Find where the given text appears and provide that cell's center as (x, y) coordinate. 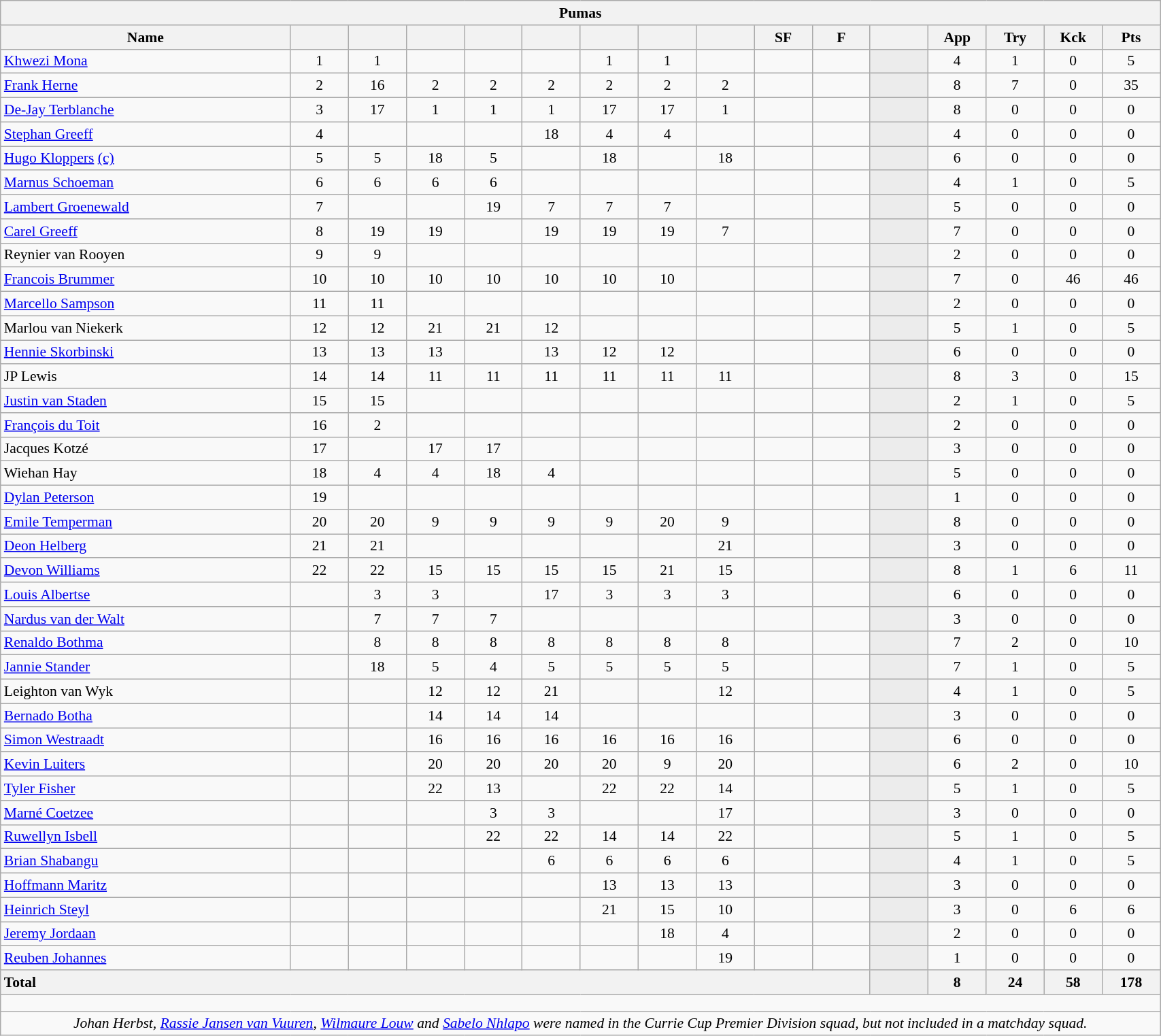
Marlou van Niekerk (146, 328)
Emile Temperman (146, 522)
Dylan Peterson (146, 498)
Deon Helberg (146, 546)
Frank Herne (146, 86)
Try (1015, 37)
Nardus van der Walt (146, 619)
Louis Albertse (146, 595)
Bernado Botha (146, 716)
Kck (1073, 37)
Hoffmann Maritz (146, 886)
Pumas (581, 13)
58 (1073, 982)
Jacques Kotzé (146, 449)
Leighton van Wyk (146, 692)
Hennie Skorbinski (146, 352)
Carel Greeff (146, 231)
Brian Shabangu (146, 861)
Renaldo Bothma (146, 643)
Justin van Staden (146, 401)
Heinrich Steyl (146, 909)
Stephan Greeff (146, 134)
Marcello Sampson (146, 304)
JP Lewis (146, 377)
Jannie Stander (146, 667)
Devon Williams (146, 571)
F (841, 37)
App (958, 37)
Marnus Schoeman (146, 183)
Lambert Groenewald (146, 207)
Name (146, 37)
35 (1130, 86)
24 (1015, 982)
Hugo Kloppers (c) (146, 158)
Francois Brummer (146, 280)
Pts (1130, 37)
Reynier van Rooyen (146, 255)
Marné Coetzee (146, 813)
Total (435, 982)
Tyler Fisher (146, 788)
SF (784, 37)
Simon Westraadt (146, 740)
De-Jay Terblanche (146, 110)
Wiehan Hay (146, 473)
178 (1130, 982)
Jeremy Jordaan (146, 934)
Reuben Johannes (146, 958)
François du Toit (146, 425)
Ruwellyn Isbell (146, 837)
Kevin Luiters (146, 765)
Khwezi Mona (146, 61)
